Determine the (X, Y) coordinate at the center of the cell enclosing the given text.  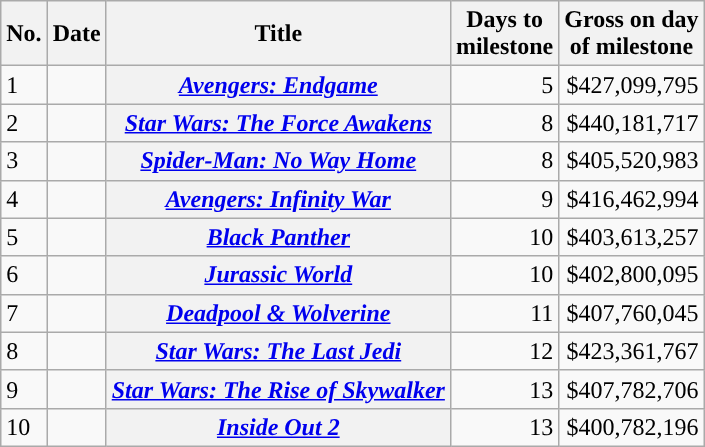
Deadpool & Wolverine (278, 313)
1 (24, 85)
$423,361,767 (632, 351)
$407,782,706 (632, 389)
6 (24, 275)
$440,181,717 (632, 123)
No. (24, 34)
Star Wars: The Force Awakens (278, 123)
4 (24, 199)
Jurassic World (278, 275)
11 (504, 313)
2 (24, 123)
Spider-Man: No Way Home (278, 161)
7 (24, 313)
$402,800,095 (632, 275)
$405,520,983 (632, 161)
$400,782,196 (632, 427)
Days to milestone (504, 34)
Star Wars: The Last Jedi (278, 351)
Inside Out 2 (278, 427)
Avengers: Infinity War (278, 199)
12 (504, 351)
Gross on day of milestone (632, 34)
Black Panther (278, 237)
Title (278, 34)
$403,613,257 (632, 237)
$427,099,795 (632, 85)
Star Wars: The Rise of Skywalker (278, 389)
$407,760,045 (632, 313)
Date (76, 34)
Avengers: Endgame (278, 85)
$416,462,994 (632, 199)
3 (24, 161)
